Identify which cell holds the provided text, then report its [X, Y] central coordinate. 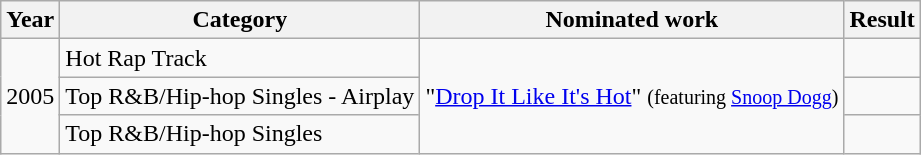
Category [240, 20]
Nominated work [632, 20]
Top R&B/Hip-hop Singles - Airplay [240, 96]
Top R&B/Hip-hop Singles [240, 134]
Result [882, 20]
"Drop It Like It's Hot" (featuring Snoop Dogg) [632, 96]
2005 [30, 96]
Year [30, 20]
Hot Rap Track [240, 58]
